Locate the cell with the specified text and output its [X, Y] center coordinate. 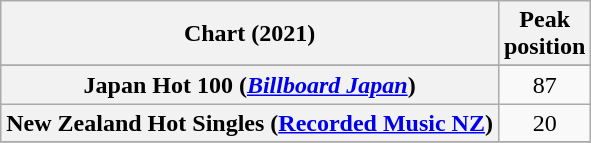
New Zealand Hot Singles (Recorded Music NZ) [250, 123]
20 [544, 123]
Chart (2021) [250, 34]
Japan Hot 100 (Billboard Japan) [250, 85]
87 [544, 85]
Peakposition [544, 34]
